Pinpoint the cell where the given text exists, returning its (X, Y) midpoint coordinate. 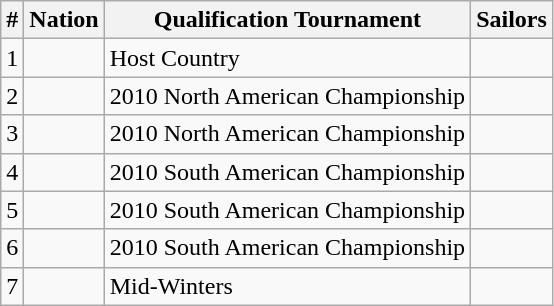
3 (12, 134)
Sailors (512, 20)
7 (12, 286)
1 (12, 58)
6 (12, 248)
Mid-Winters (287, 286)
Nation (64, 20)
Host Country (287, 58)
# (12, 20)
2 (12, 96)
4 (12, 172)
5 (12, 210)
Qualification Tournament (287, 20)
